From the cell containing the given text, extract its center point as (X, Y) coordinate. 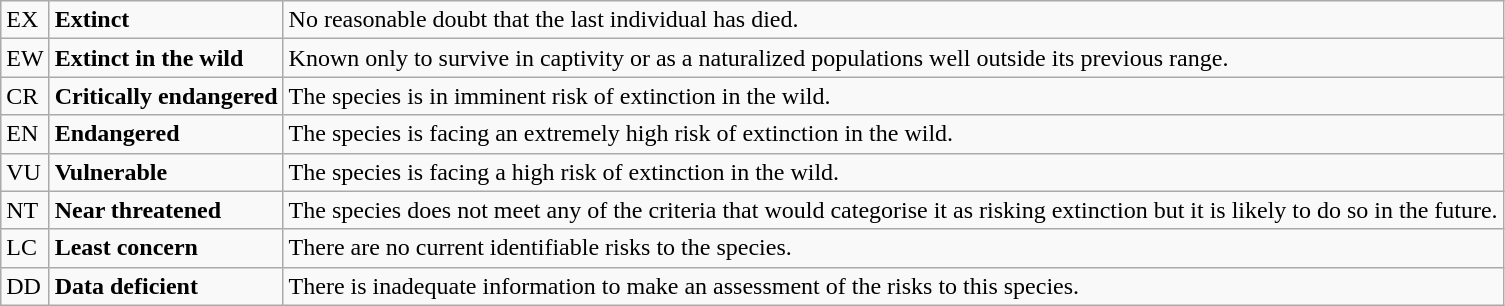
No reasonable doubt that the last individual has died. (893, 20)
DD (25, 286)
LC (25, 248)
Extinct in the wild (166, 58)
The species is facing a high risk of extinction in the wild. (893, 172)
Data deficient (166, 286)
EN (25, 134)
Extinct (166, 20)
There are no current identifiable risks to the species. (893, 248)
EX (25, 20)
Vulnerable (166, 172)
The species is facing an extremely high risk of extinction in the wild. (893, 134)
The species is in imminent risk of extinction in the wild. (893, 96)
VU (25, 172)
Near threatened (166, 210)
CR (25, 96)
Endangered (166, 134)
The species does not meet any of the criteria that would categorise it as risking extinction but it is likely to do so in the future. (893, 210)
EW (25, 58)
Critically endangered (166, 96)
NT (25, 210)
Least concern (166, 248)
Known only to survive in captivity or as a naturalized populations well outside its previous range. (893, 58)
There is inadequate information to make an assessment of the risks to this species. (893, 286)
